Return the [x, y] coordinate for the center point of the cell that contains the specified text.  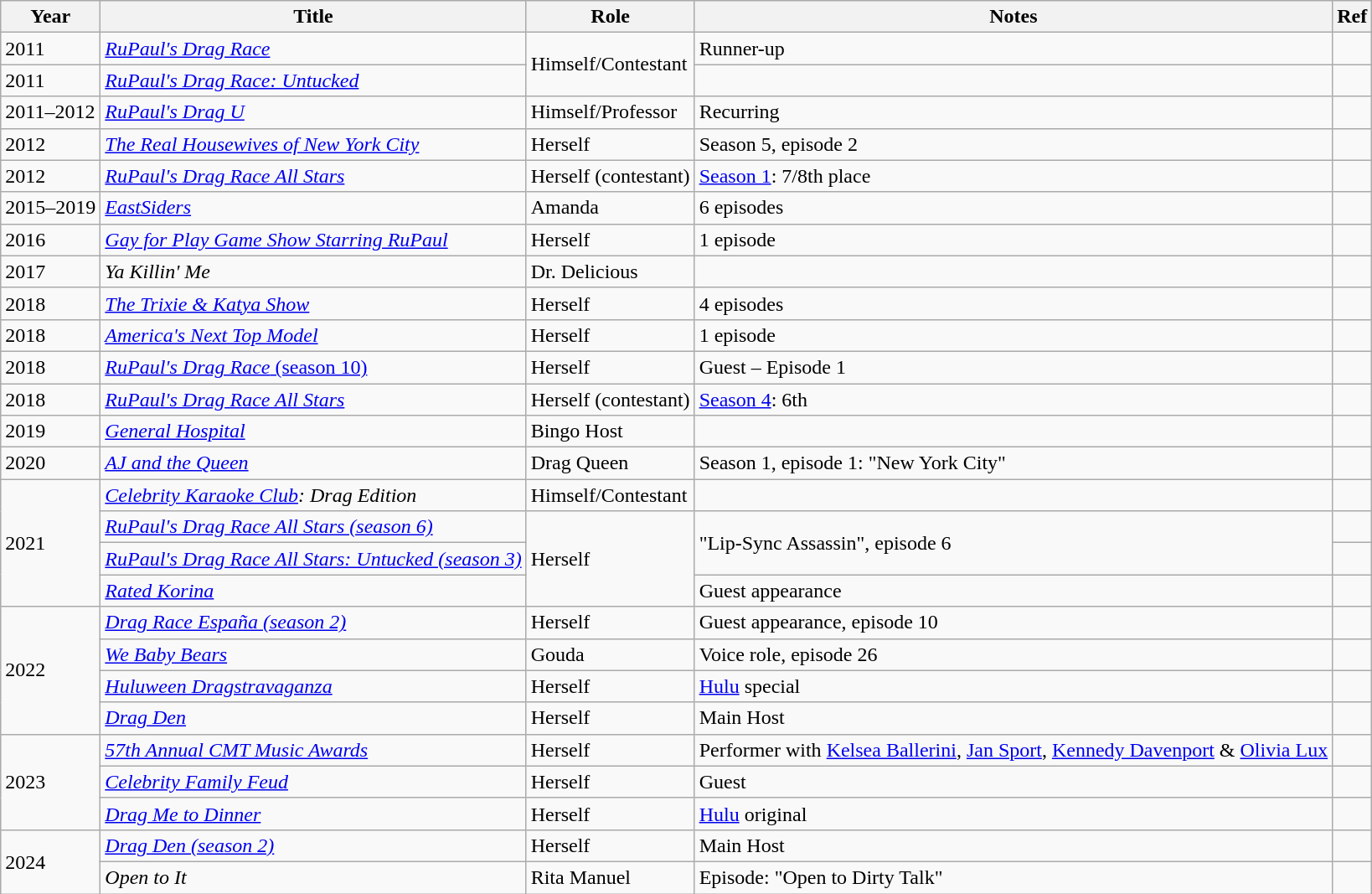
2020 [50, 463]
Voice role, episode 26 [1014, 654]
Ref [1352, 17]
Notes [1014, 17]
The Trixie & Katya Show [313, 303]
Drag Queen [610, 463]
Bingo Host [610, 431]
57th Annual CMT Music Awards [313, 750]
Drag Me to Dinner [313, 814]
Guest [1014, 782]
"Lip-Sync Assassin", episode 6 [1014, 543]
2017 [50, 271]
Runner-up [1014, 49]
Drag Den [313, 718]
America's Next Top Model [313, 335]
RuPaul's Drag Race: Untucked [313, 80]
RuPaul's Drag Race All Stars: Untucked (season 3) [313, 559]
RuPaul's Drag Race (season 10) [313, 367]
Title [313, 17]
Rated Korina [313, 591]
Ya Killin' Me [313, 271]
Hulu special [1014, 686]
Amanda [610, 208]
Huluween Dragstravaganza [313, 686]
Celebrity Family Feud [313, 782]
EastSiders [313, 208]
Rita Manuel [610, 877]
Season 1, episode 1: "New York City" [1014, 463]
Role [610, 17]
Dr. Delicious [610, 271]
General Hospital [313, 431]
2019 [50, 431]
Season 1: 7/8th place [1014, 176]
RuPaul's Drag U [313, 112]
Season 4: 6th [1014, 400]
Hulu original [1014, 814]
Recurring [1014, 112]
Season 5, episode 2 [1014, 144]
Gouda [610, 654]
2024 [50, 861]
2021 [50, 543]
4 episodes [1014, 303]
Open to It [313, 877]
Guest appearance, episode 10 [1014, 623]
AJ and the Queen [313, 463]
We Baby Bears [313, 654]
Performer with Kelsea Ballerini, Jan Sport, Kennedy Davenport & Olivia Lux [1014, 750]
2015–2019 [50, 208]
Drag Race España (season 2) [313, 623]
Guest – Episode 1 [1014, 367]
6 episodes [1014, 208]
RuPaul's Drag Race All Stars (season 6) [313, 527]
The Real Housewives of New York City [313, 144]
Drag Den (season 2) [313, 845]
Guest appearance [1014, 591]
2023 [50, 782]
2016 [50, 240]
Himself/Professor [610, 112]
2011–2012 [50, 112]
Year [50, 17]
Celebrity Karaoke Club: Drag Edition [313, 495]
Episode: "Open to Dirty Talk" [1014, 877]
2022 [50, 670]
RuPaul's Drag Race [313, 49]
Gay for Play Game Show Starring RuPaul [313, 240]
